Output the (x, y) coordinate of the center of the cell containing the given text.  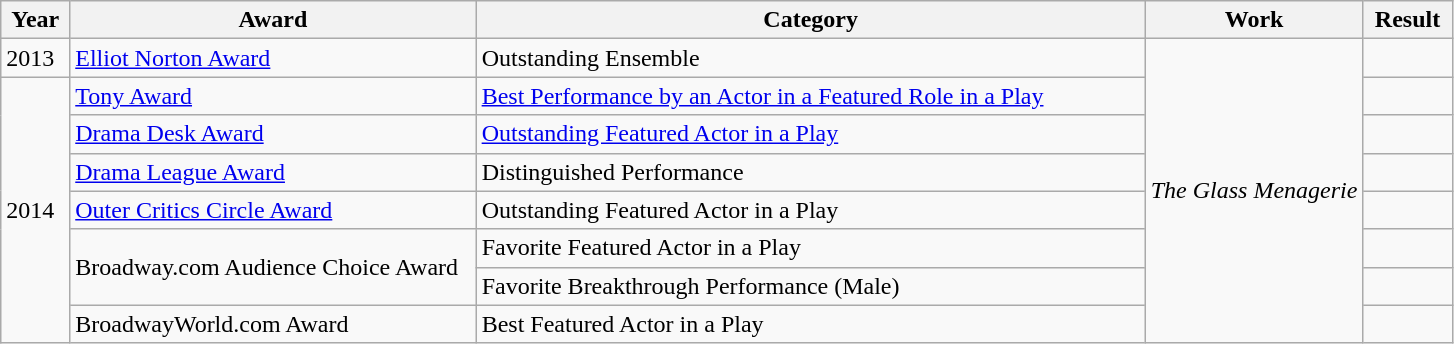
Distinguished Performance (810, 172)
Outstanding Ensemble (810, 58)
Drama Desk Award (273, 134)
Best Featured Actor in a Play (810, 324)
Best Performance by an Actor in a Featured Role in a Play (810, 96)
The Glass Menagerie (1254, 191)
Category (810, 20)
Favorite Breakthrough Performance (Male) (810, 286)
2014 (36, 210)
Tony Award (273, 96)
Outer Critics Circle Award (273, 210)
Elliot Norton Award (273, 58)
Broadway.com Audience Choice Award (273, 267)
Favorite Featured Actor in a Play (810, 248)
Drama League Award (273, 172)
BroadwayWorld.com Award (273, 324)
2013 (36, 58)
Work (1254, 20)
Award (273, 20)
Result (1408, 20)
Year (36, 20)
